Return the [x, y] coordinate for the center point of the cell that contains the specified text.  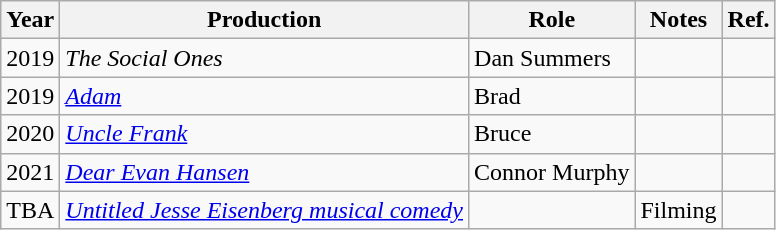
Bruce [552, 134]
Dear Evan Hansen [264, 172]
Year [30, 20]
Notes [678, 20]
Ref. [748, 20]
Adam [264, 96]
Filming [678, 210]
Dan Summers [552, 58]
Production [264, 20]
TBA [30, 210]
Role [552, 20]
2020 [30, 134]
The Social Ones [264, 58]
Connor Murphy [552, 172]
Brad [552, 96]
2021 [30, 172]
Untitled Jesse Eisenberg musical comedy [264, 210]
Uncle Frank [264, 134]
